Provide the (x, y) coordinate of the cell's center where the given text is located.  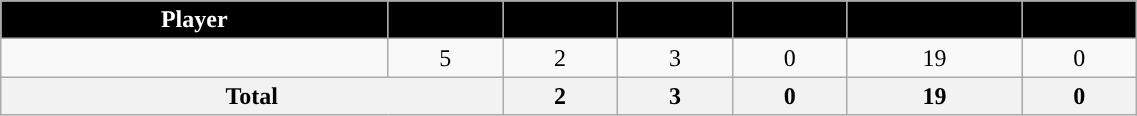
5 (446, 58)
Total (252, 96)
Player (194, 20)
